For the text-containing cell, return its midpoint in (X, Y) coordinate format. 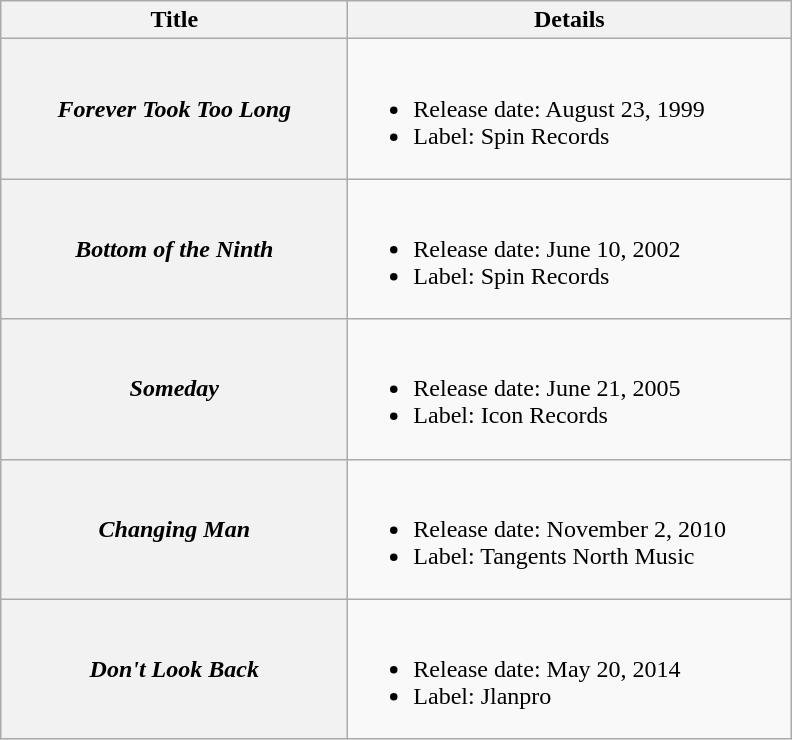
Release date: June 10, 2002Label: Spin Records (570, 249)
Release date: May 20, 2014Label: Jlanpro (570, 669)
Changing Man (174, 529)
Release date: August 23, 1999Label: Spin Records (570, 109)
Details (570, 20)
Forever Took Too Long (174, 109)
Don't Look Back (174, 669)
Release date: November 2, 2010Label: Tangents North Music (570, 529)
Someday (174, 389)
Bottom of the Ninth (174, 249)
Release date: June 21, 2005Label: Icon Records (570, 389)
Title (174, 20)
